Capture the cell that displays the provided text and extract its [x, y] central coordinate. 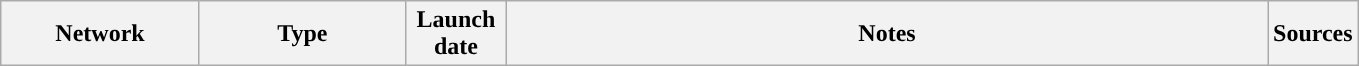
Sources [1314, 34]
Launch date [456, 34]
Network [100, 34]
Type [302, 34]
Notes [886, 34]
